Identify which cell holds the provided text, then report its (X, Y) central coordinate. 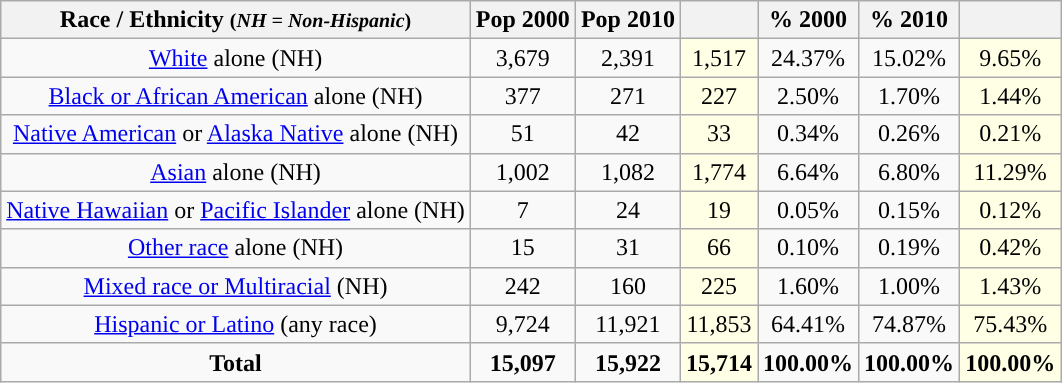
2,391 (628, 58)
227 (718, 96)
1.60% (808, 286)
1.44% (1010, 96)
Total (236, 362)
11,921 (628, 324)
0.42% (1010, 248)
11,853 (718, 324)
66 (718, 248)
242 (522, 286)
9.65% (1010, 58)
0.34% (808, 134)
Hispanic or Latino (any race) (236, 324)
33 (718, 134)
271 (628, 96)
7 (522, 210)
0.05% (808, 210)
2.50% (808, 96)
15,922 (628, 362)
% 2010 (910, 20)
Other race alone (NH) (236, 248)
3,679 (522, 58)
6.64% (808, 172)
Mixed race or Multiracial (NH) (236, 286)
15,097 (522, 362)
0.15% (910, 210)
% 2000 (808, 20)
1,517 (718, 58)
19 (718, 210)
Pop 2000 (522, 20)
1.00% (910, 286)
51 (522, 134)
1,002 (522, 172)
225 (718, 286)
1.70% (910, 96)
1,082 (628, 172)
9,724 (522, 324)
0.21% (1010, 134)
377 (522, 96)
11.29% (1010, 172)
Asian alone (NH) (236, 172)
0.10% (808, 248)
0.12% (1010, 210)
74.87% (910, 324)
15.02% (910, 58)
0.26% (910, 134)
31 (628, 248)
1.43% (1010, 286)
24.37% (808, 58)
Black or African American alone (NH) (236, 96)
160 (628, 286)
Race / Ethnicity (NH = Non-Hispanic) (236, 20)
75.43% (1010, 324)
Native Hawaiian or Pacific Islander alone (NH) (236, 210)
1,774 (718, 172)
64.41% (808, 324)
Native American or Alaska Native alone (NH) (236, 134)
Pop 2010 (628, 20)
0.19% (910, 248)
24 (628, 210)
White alone (NH) (236, 58)
6.80% (910, 172)
42 (628, 134)
15,714 (718, 362)
15 (522, 248)
